Search for the cell housing the specified text and yield its [X, Y] center coordinate. 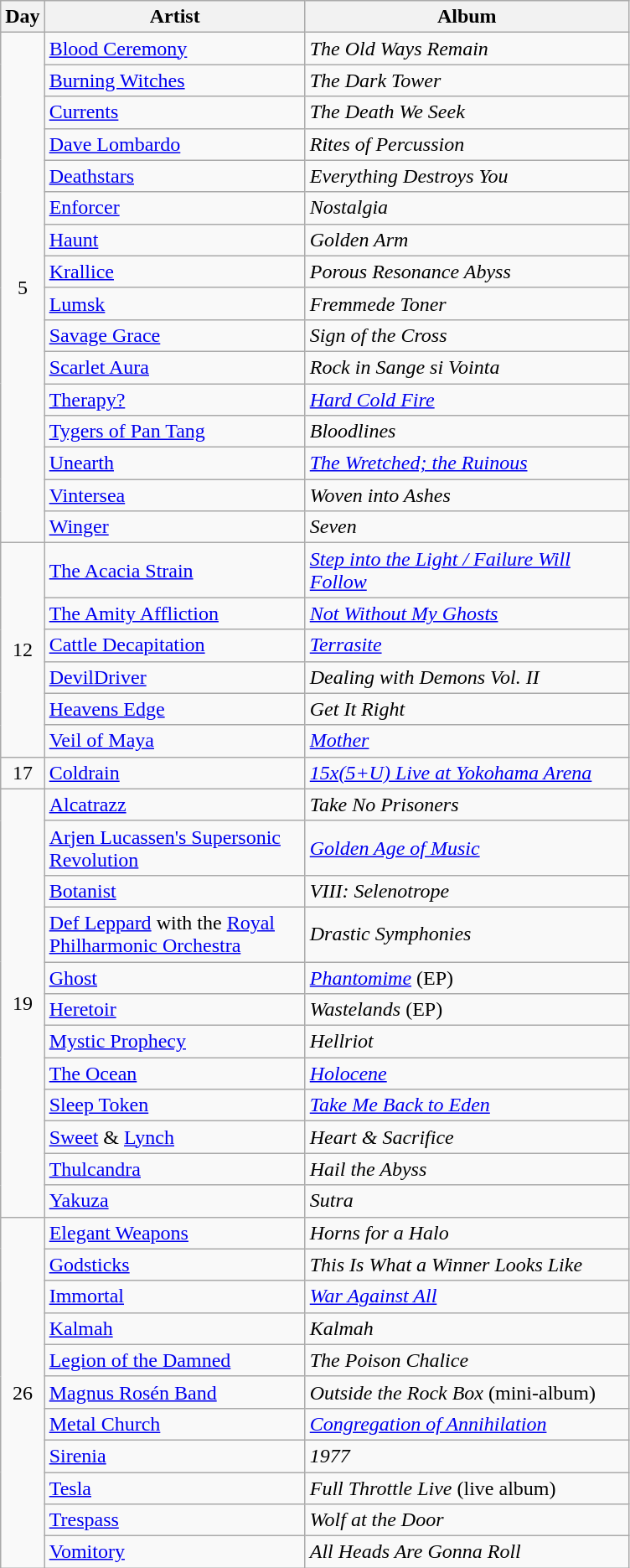
The Ocean [174, 1074]
Rites of Percussion [467, 144]
Scarlet Aura [174, 367]
12 [23, 650]
19 [23, 1002]
Hard Cold Fire [467, 400]
Golden Age of Music [467, 848]
Unearth [174, 463]
VIII: Selenotrope [467, 891]
Dave Lombardo [174, 144]
Blood Ceremony [174, 49]
Enforcer [174, 208]
Thulcandra [174, 1169]
Haunt [174, 240]
Tygers of Pan Tang [174, 432]
Yakuza [174, 1201]
Heretoir [174, 1010]
Immortal [174, 1296]
Arjen Lucassen's Supersonic Revolution [174, 848]
The Acacia Strain [174, 570]
Cattle Decapitation [174, 645]
Currents [174, 112]
Trespass [174, 1520]
Everything Destroys You [467, 176]
Album [467, 17]
17 [23, 773]
Drastic Symphonies [467, 934]
Alcatrazz [174, 805]
The Amity Affliction [174, 613]
Congregation of Annihilation [467, 1424]
Deathstars [174, 176]
Legion of the Damned [174, 1360]
Seven [467, 527]
Elegant Weapons [174, 1233]
Artist [174, 17]
Godsticks [174, 1265]
Fremmede Toner [467, 303]
Hail the Abyss [467, 1169]
26 [23, 1393]
Therapy? [174, 400]
Wolf at the Door [467, 1520]
Metal Church [174, 1424]
Get It Right [467, 709]
Def Leppard with the Royal Philharmonic Orchestra [174, 934]
The Poison Chalice [467, 1360]
1977 [467, 1456]
Wastelands (EP) [467, 1010]
Take No Prisoners [467, 805]
Heavens Edge [174, 709]
Vintersea [174, 495]
Sweet & Lynch [174, 1137]
Dealing with Demons Vol. II [467, 677]
Winger [174, 527]
Coldrain [174, 773]
Rock in Sange si Vointa [467, 367]
Step into the Light / Failure Will Follow [467, 570]
Woven into Ashes [467, 495]
Vomitory [174, 1552]
15x(5+U) Live at Yokohama Arena [467, 773]
The Dark Tower [467, 80]
Tesla [174, 1488]
Day [23, 17]
The Death We Seek [467, 112]
Heart & Sacrifice [467, 1137]
Savage Grace [174, 335]
Mother [467, 741]
Take Me Back to Eden [467, 1105]
Burning Witches [174, 80]
Ghost [174, 978]
War Against All [467, 1296]
Horns for a Halo [467, 1233]
Terrasite [467, 645]
Krallice [174, 272]
Hellriot [467, 1042]
Magnus Rosén Band [174, 1392]
Not Without My Ghosts [467, 613]
Holocene [467, 1074]
Bloodlines [467, 432]
Veil of Maya [174, 741]
Botanist [174, 891]
Sign of the Cross [467, 335]
Sleep Token [174, 1105]
Phantomime (EP) [467, 978]
Sirenia [174, 1456]
Nostalgia [467, 208]
Golden Arm [467, 240]
The Old Ways Remain [467, 49]
Sutra [467, 1201]
This Is What a Winner Looks Like [467, 1265]
The Wretched; the Ruinous [467, 463]
DevilDriver [174, 677]
Outside the Rock Box (mini-album) [467, 1392]
Lumsk [174, 303]
Full Throttle Live (live album) [467, 1488]
Mystic Prophecy [174, 1042]
All Heads Are Gonna Roll [467, 1552]
Porous Resonance Abyss [467, 272]
5 [23, 288]
